Extract the [x, y] coordinate from the center of the cell holding the provided text.  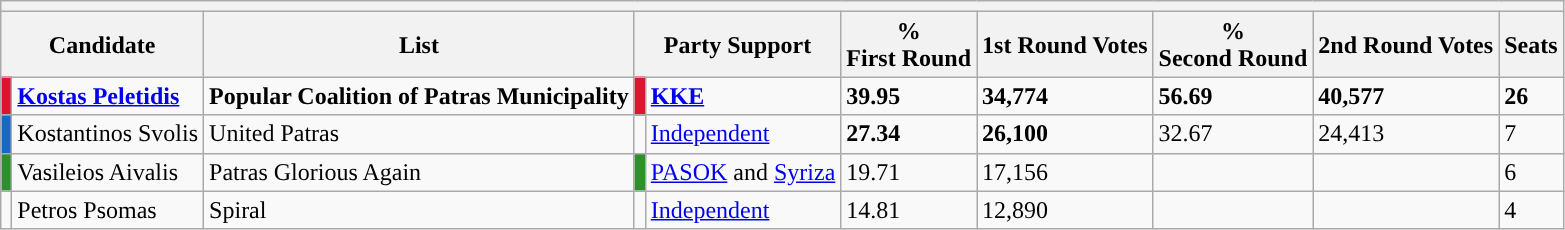
Petros Psomas [108, 210]
United Patras [420, 134]
24,413 [1406, 134]
%First Round [909, 44]
19.71 [909, 172]
12,890 [1065, 210]
34,774 [1065, 96]
6 [1531, 172]
26,100 [1065, 134]
Seats [1531, 44]
KKE [743, 96]
Patras Glorious Again [420, 172]
7 [1531, 134]
1st Round Votes [1065, 44]
2nd Round Votes [1406, 44]
Kostas Peletidis [108, 96]
14.81 [909, 210]
List [420, 44]
PASOK and Syriza [743, 172]
Candidate [102, 44]
27.34 [909, 134]
4 [1531, 210]
32.67 [1233, 134]
40,577 [1406, 96]
Popular Coalition of Patras Municipality [420, 96]
39.95 [909, 96]
Kostantinos Svolis [108, 134]
17,156 [1065, 172]
Spiral [420, 210]
Vasileios Aivalis [108, 172]
56.69 [1233, 96]
Party Support [738, 44]
26 [1531, 96]
%Second Round [1233, 44]
